Provide the (x, y) coordinate of the cell's center where the given text is located.  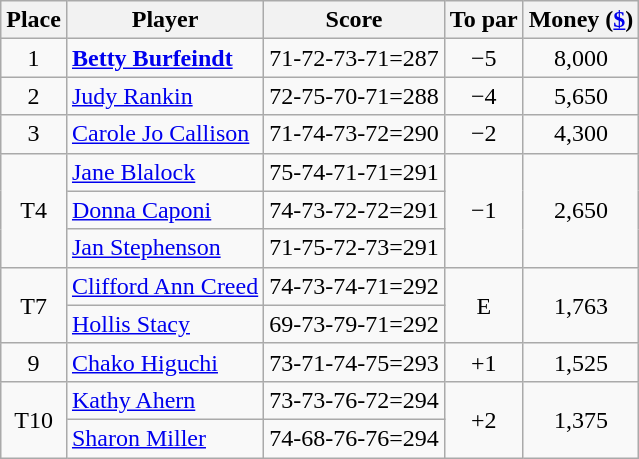
Kathy Ahern (164, 400)
Jane Blalock (164, 172)
71-74-73-72=290 (354, 134)
8,000 (581, 58)
T7 (34, 305)
71-75-72-73=291 (354, 248)
73-71-74-75=293 (354, 362)
Jan Stephenson (164, 248)
−5 (484, 58)
4,300 (581, 134)
+2 (484, 419)
1 (34, 58)
−1 (484, 210)
−4 (484, 96)
5,650 (581, 96)
Score (354, 20)
T10 (34, 419)
Money ($) (581, 20)
Carole Jo Callison (164, 134)
To par (484, 20)
Sharon Miller (164, 438)
E (484, 305)
Hollis Stacy (164, 324)
69-73-79-71=292 (354, 324)
1,375 (581, 419)
Clifford Ann Creed (164, 286)
Betty Burfeindt (164, 58)
73-73-76-72=294 (354, 400)
2 (34, 96)
74-68-76-76=294 (354, 438)
1,525 (581, 362)
9 (34, 362)
Place (34, 20)
74-73-72-72=291 (354, 210)
+1 (484, 362)
2,650 (581, 210)
Player (164, 20)
Judy Rankin (164, 96)
3 (34, 134)
71-72-73-71=287 (354, 58)
−2 (484, 134)
T4 (34, 210)
75-74-71-71=291 (354, 172)
72-75-70-71=288 (354, 96)
Donna Caponi (164, 210)
1,763 (581, 305)
74-73-74-71=292 (354, 286)
Chako Higuchi (164, 362)
